Locate the cell with the specified text and output its [X, Y] center coordinate. 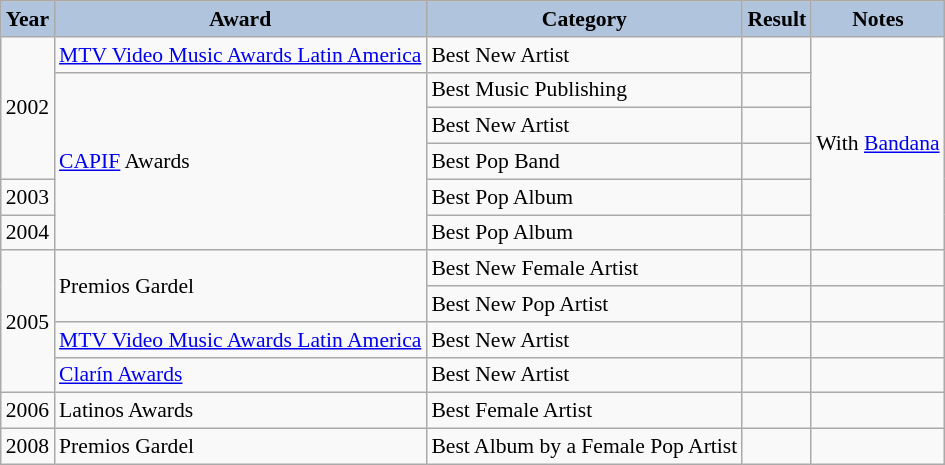
With Bandana [878, 144]
Best Pop Band [584, 162]
Award [240, 19]
Best New Pop Artist [584, 304]
2004 [28, 233]
Notes [878, 19]
2003 [28, 197]
2008 [28, 447]
Best New Female Artist [584, 269]
CAPIF Awards [240, 161]
Best Female Artist [584, 411]
Latinos Awards [240, 411]
Best Album by a Female Pop Artist [584, 447]
Result [776, 19]
Year [28, 19]
Clarín Awards [240, 375]
Best Music Publishing [584, 90]
2005 [28, 322]
2006 [28, 411]
Category [584, 19]
2002 [28, 108]
